Return the [X, Y] coordinate for the center point of the cell that contains the specified text.  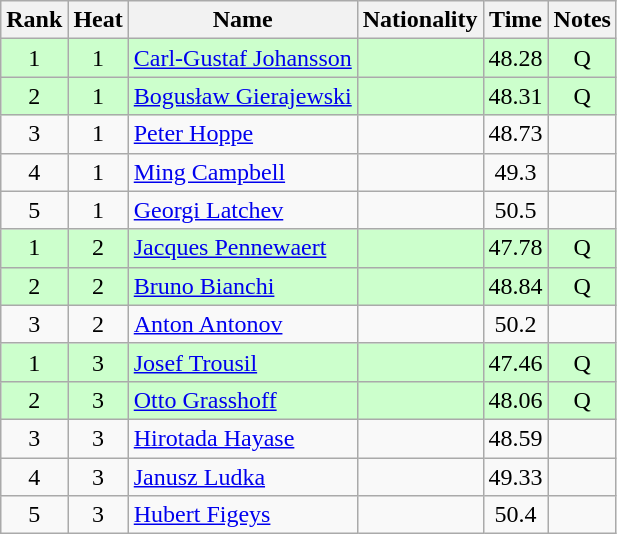
50.2 [516, 324]
48.84 [516, 286]
50.4 [516, 515]
Time [516, 20]
48.06 [516, 400]
Janusz Ludka [242, 477]
Otto Grasshoff [242, 400]
Josef Trousil [242, 362]
Ming Campbell [242, 172]
Carl-Gustaf Johansson [242, 58]
Anton Antonov [242, 324]
48.31 [516, 96]
48.59 [516, 438]
50.5 [516, 210]
47.78 [516, 248]
48.28 [516, 58]
Nationality [420, 20]
47.46 [516, 362]
Georgi Latchev [242, 210]
Notes [582, 20]
Rank [34, 20]
Peter Hoppe [242, 134]
49.3 [516, 172]
48.73 [516, 134]
49.33 [516, 477]
Name [242, 20]
Hubert Figeys [242, 515]
Hirotada Hayase [242, 438]
Jacques Pennewaert [242, 248]
Bruno Bianchi [242, 286]
Bogusław Gierajewski [242, 96]
Heat [98, 20]
